Identify which cell holds the provided text, then report its (x, y) central coordinate. 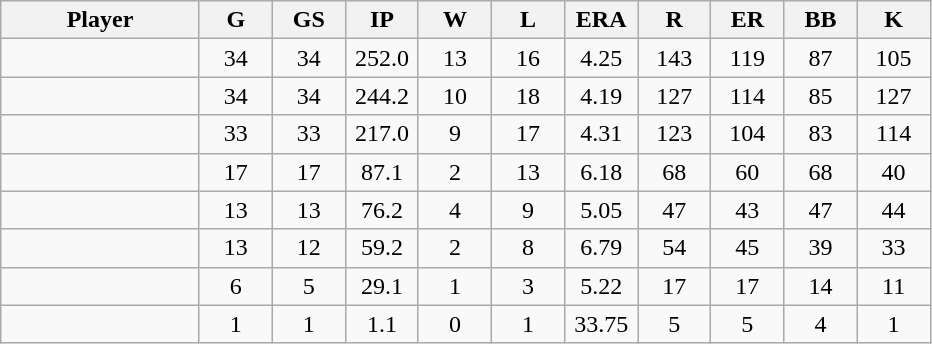
143 (674, 58)
12 (308, 248)
ER (748, 20)
8 (528, 248)
5.22 (602, 286)
40 (894, 172)
87.1 (382, 172)
11 (894, 286)
BB (820, 20)
4.19 (602, 96)
4.25 (602, 58)
217.0 (382, 134)
244.2 (382, 96)
L (528, 20)
14 (820, 286)
104 (748, 134)
119 (748, 58)
83 (820, 134)
252.0 (382, 58)
GS (308, 20)
1.1 (382, 324)
3 (528, 286)
39 (820, 248)
IP (382, 20)
Player (100, 20)
60 (748, 172)
4.31 (602, 134)
18 (528, 96)
45 (748, 248)
59.2 (382, 248)
6.79 (602, 248)
16 (528, 58)
33.75 (602, 324)
44 (894, 210)
6.18 (602, 172)
85 (820, 96)
10 (454, 96)
54 (674, 248)
43 (748, 210)
R (674, 20)
0 (454, 324)
76.2 (382, 210)
105 (894, 58)
123 (674, 134)
ERA (602, 20)
W (454, 20)
29.1 (382, 286)
87 (820, 58)
6 (236, 286)
G (236, 20)
5.05 (602, 210)
K (894, 20)
